Search for the cell housing the specified text and yield its (X, Y) center coordinate. 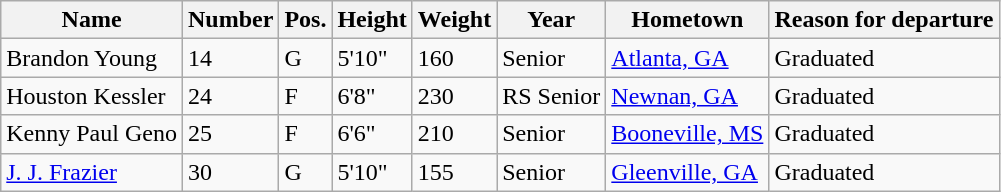
Height (372, 20)
6'8" (372, 96)
25 (230, 134)
230 (454, 96)
Newnan, GA (688, 96)
Name (92, 20)
30 (230, 172)
14 (230, 58)
RS Senior (552, 96)
Kenny Paul Geno (92, 134)
Houston Kessler (92, 96)
6'6" (372, 134)
J. J. Frazier (92, 172)
Year (552, 20)
Weight (454, 20)
160 (454, 58)
Gleenville, GA (688, 172)
Booneville, MS (688, 134)
Hometown (688, 20)
155 (454, 172)
Pos. (306, 20)
Reason for departure (884, 20)
24 (230, 96)
210 (454, 134)
Atlanta, GA (688, 58)
Brandon Young (92, 58)
Number (230, 20)
